For the text-containing cell, return its midpoint in [X, Y] coordinate format. 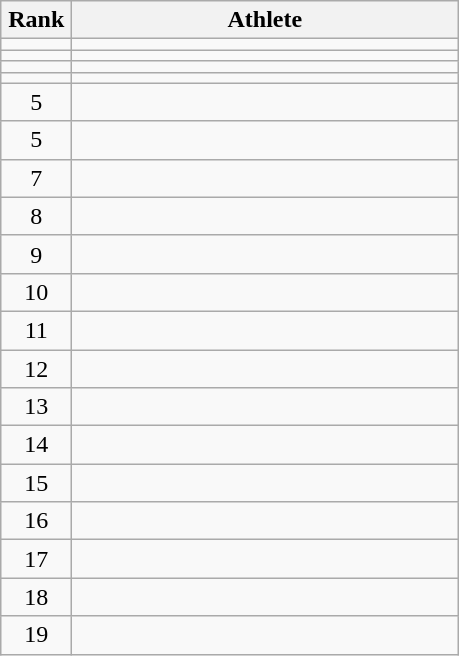
15 [36, 483]
Athlete [265, 20]
16 [36, 521]
17 [36, 559]
8 [36, 216]
18 [36, 597]
19 [36, 635]
10 [36, 292]
9 [36, 254]
13 [36, 407]
11 [36, 330]
14 [36, 445]
7 [36, 178]
Rank [36, 20]
12 [36, 369]
